Return [X, Y] of the center of cell containing provided text 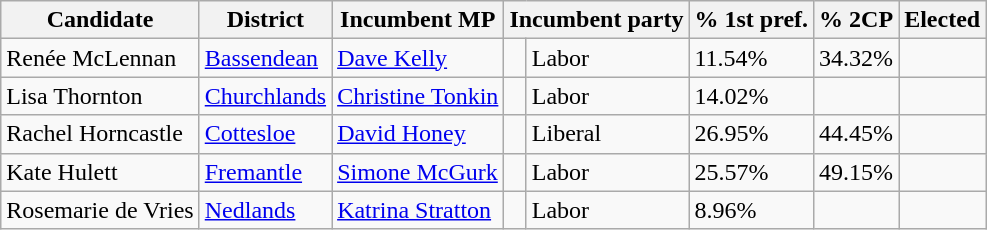
Fremantle [265, 172]
Candidate [100, 20]
Dave Kelly [418, 58]
Incumbent MP [418, 20]
11.54% [752, 58]
Christine Tonkin [418, 96]
% 2CP [856, 20]
34.32% [856, 58]
Elected [942, 20]
Katrina Stratton [418, 210]
Churchlands [265, 96]
Simone McGurk [418, 172]
Rosemarie de Vries [100, 210]
Liberal [608, 134]
Renée McLennan [100, 58]
44.45% [856, 134]
District [265, 20]
Rachel Horncastle [100, 134]
25.57% [752, 172]
% 1st pref. [752, 20]
Incumbent party [596, 20]
14.02% [752, 96]
Bassendean [265, 58]
Nedlands [265, 210]
49.15% [856, 172]
Lisa Thornton [100, 96]
Cottesloe [265, 134]
David Honey [418, 134]
8.96% [752, 210]
26.95% [752, 134]
Kate Hulett [100, 172]
